Search for the cell housing the specified text and yield its (X, Y) center coordinate. 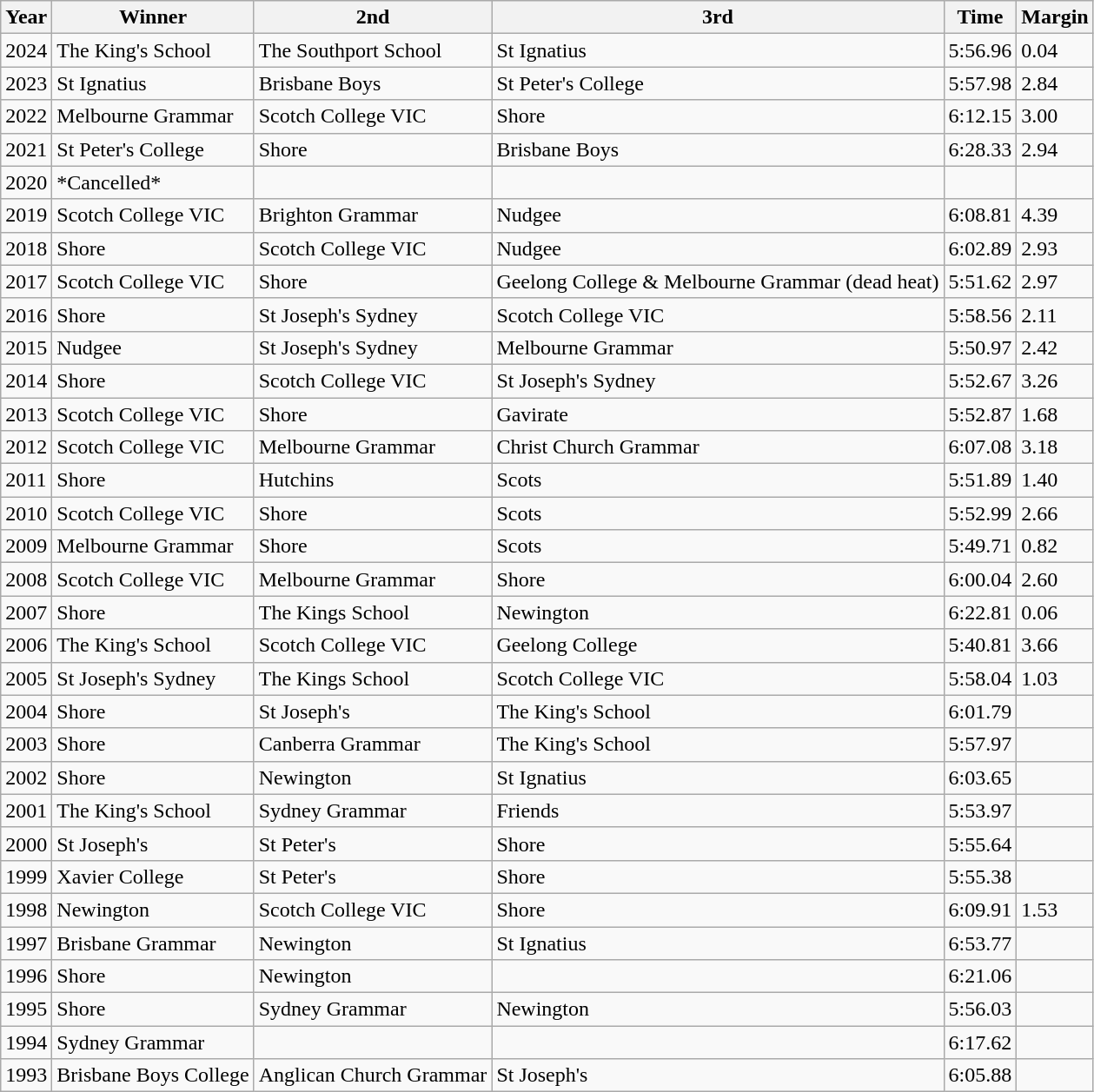
Christ Church Grammar (718, 447)
The Southport School (373, 50)
1997 (26, 943)
3.26 (1055, 381)
2021 (26, 149)
2018 (26, 248)
0.06 (1055, 612)
Hutchins (373, 480)
1993 (26, 1075)
5:52.67 (980, 381)
Margin (1055, 17)
1.53 (1055, 910)
2002 (26, 778)
5:58.56 (980, 314)
1998 (26, 910)
6:21.06 (980, 976)
6:02.89 (980, 248)
1996 (26, 976)
1995 (26, 1009)
5:57.98 (980, 83)
2.66 (1055, 513)
2nd (373, 17)
Year (26, 17)
5:57.97 (980, 745)
2003 (26, 745)
6:01.79 (980, 711)
Brighton Grammar (373, 215)
1994 (26, 1042)
2016 (26, 314)
5:53.97 (980, 811)
0.04 (1055, 50)
2.97 (1055, 281)
2014 (26, 381)
6:17.62 (980, 1042)
6:09.91 (980, 910)
1.03 (1055, 678)
2020 (26, 182)
2005 (26, 678)
1999 (26, 877)
Gavirate (718, 414)
Geelong College & Melbourne Grammar (dead heat) (718, 281)
6:05.88 (980, 1075)
5:55.64 (980, 844)
Friends (718, 811)
5:56.03 (980, 1009)
1.68 (1055, 414)
6:00.04 (980, 579)
2023 (26, 83)
2011 (26, 480)
6:28.33 (980, 149)
3.00 (1055, 116)
3.18 (1055, 447)
2004 (26, 711)
0.82 (1055, 546)
*Cancelled* (153, 182)
2.94 (1055, 149)
2022 (26, 116)
2009 (26, 546)
Brisbane Grammar (153, 943)
2010 (26, 513)
2008 (26, 579)
Canberra Grammar (373, 745)
2007 (26, 612)
5:52.87 (980, 414)
2.60 (1055, 579)
6:22.81 (980, 612)
5:56.96 (980, 50)
2000 (26, 844)
1.40 (1055, 480)
Geelong College (718, 645)
6:12.15 (980, 116)
2.93 (1055, 248)
5:52.99 (980, 513)
6:07.08 (980, 447)
5:58.04 (980, 678)
5:40.81 (980, 645)
2012 (26, 447)
6:53.77 (980, 943)
Anglican Church Grammar (373, 1075)
2.11 (1055, 314)
2013 (26, 414)
Xavier College (153, 877)
3rd (718, 17)
5:51.89 (980, 480)
2.84 (1055, 83)
Winner (153, 17)
5:51.62 (980, 281)
6:08.81 (980, 215)
5:55.38 (980, 877)
4.39 (1055, 215)
6:03.65 (980, 778)
Time (980, 17)
2019 (26, 215)
2024 (26, 50)
2017 (26, 281)
2.42 (1055, 347)
2001 (26, 811)
2015 (26, 347)
Brisbane Boys College (153, 1075)
2006 (26, 645)
3.66 (1055, 645)
5:49.71 (980, 546)
5:50.97 (980, 347)
